Extract the (x, y) coordinate from the center of the cell holding the provided text.  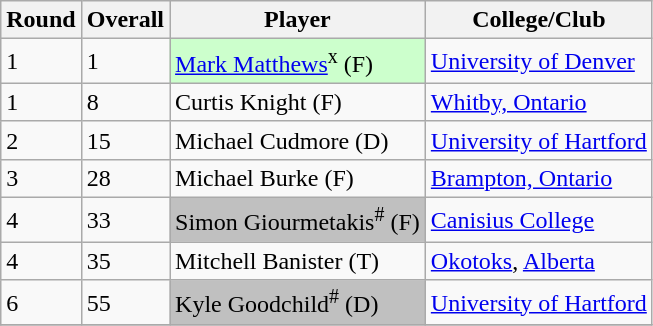
Michael Cudmore (D) (298, 140)
Okotoks, Alberta (538, 261)
Michael Burke (F) (298, 178)
Brampton, Ontario (538, 178)
28 (125, 178)
Simon Giourmetakis# (F) (298, 220)
8 (125, 102)
15 (125, 140)
Curtis Knight (F) (298, 102)
Overall (125, 20)
55 (125, 302)
2 (41, 140)
Mark Matthewsx (F) (298, 62)
University of Denver (538, 62)
Canisius College (538, 220)
3 (41, 178)
6 (41, 302)
Mitchell Banister (T) (298, 261)
Round (41, 20)
Player (298, 20)
Kyle Goodchild# (D) (298, 302)
35 (125, 261)
College/Club (538, 20)
33 (125, 220)
Whitby, Ontario (538, 102)
